Extract the [x, y] coordinate from the center of the cell holding the provided text.  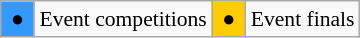
Event finals [303, 19]
Event competitions [122, 19]
